Extract the [X, Y] coordinate from the center of the cell holding the provided text.  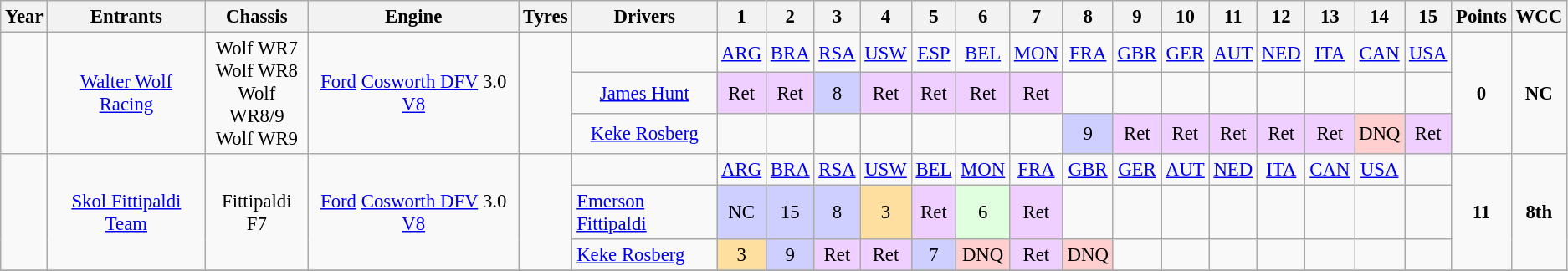
10 [1185, 17]
Wolf WR7Wolf WR8Wolf WR8/9Wolf WR9 [257, 94]
Skol Fittipaldi Team [126, 212]
Engine [413, 17]
Tyres [546, 17]
13 [1330, 17]
Emerson Fittipaldi [644, 212]
Walter Wolf Racing [126, 94]
Points [1481, 17]
Fittipaldi F7 [257, 212]
Entrants [126, 17]
2 [790, 17]
1 [741, 17]
Drivers [644, 17]
James Hunt [644, 94]
4 [885, 17]
Chassis [257, 17]
5 [934, 17]
0 [1481, 94]
WCC [1539, 17]
8th [1539, 212]
12 [1282, 17]
ESP [934, 54]
Year [24, 17]
14 [1380, 17]
